Locate the cell with the specified text and output its (x, y) center coordinate. 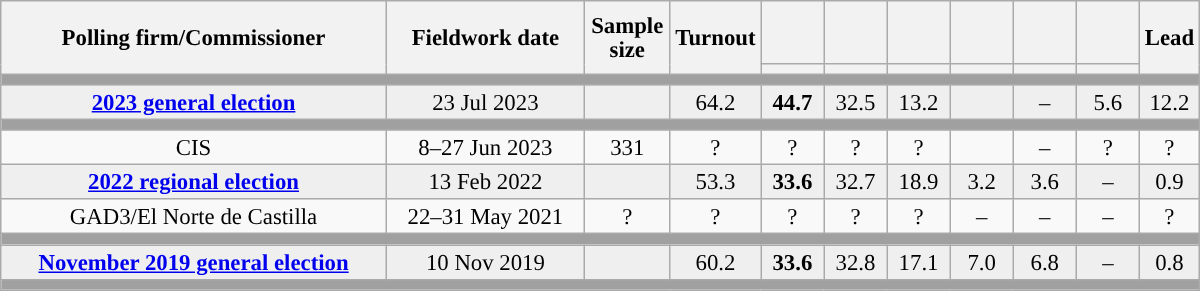
3.2 (982, 182)
CIS (194, 148)
44.7 (792, 102)
64.2 (716, 102)
Fieldwork date (485, 38)
5.6 (1108, 102)
Polling firm/Commissioner (194, 38)
32.8 (856, 262)
7.0 (982, 262)
17.1 (918, 262)
6.8 (1044, 262)
Lead (1169, 38)
12.2 (1169, 102)
10 Nov 2019 (485, 262)
Turnout (716, 38)
0.9 (1169, 182)
8–27 Jun 2023 (485, 148)
22–31 May 2021 (485, 218)
60.2 (716, 262)
GAD3/El Norte de Castilla (194, 218)
23 Jul 2023 (485, 102)
Sample size (627, 38)
2022 regional election (194, 182)
13 Feb 2022 (485, 182)
331 (627, 148)
2023 general election (194, 102)
0.8 (1169, 262)
3.6 (1044, 182)
November 2019 general election (194, 262)
13.2 (918, 102)
32.5 (856, 102)
18.9 (918, 182)
53.3 (716, 182)
32.7 (856, 182)
